Pinpoint the cell where the given text exists, returning its [X, Y] midpoint coordinate. 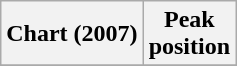
Chart (2007) [72, 34]
Peakposition [189, 34]
